Capture the cell that displays the provided text and extract its [X, Y] central coordinate. 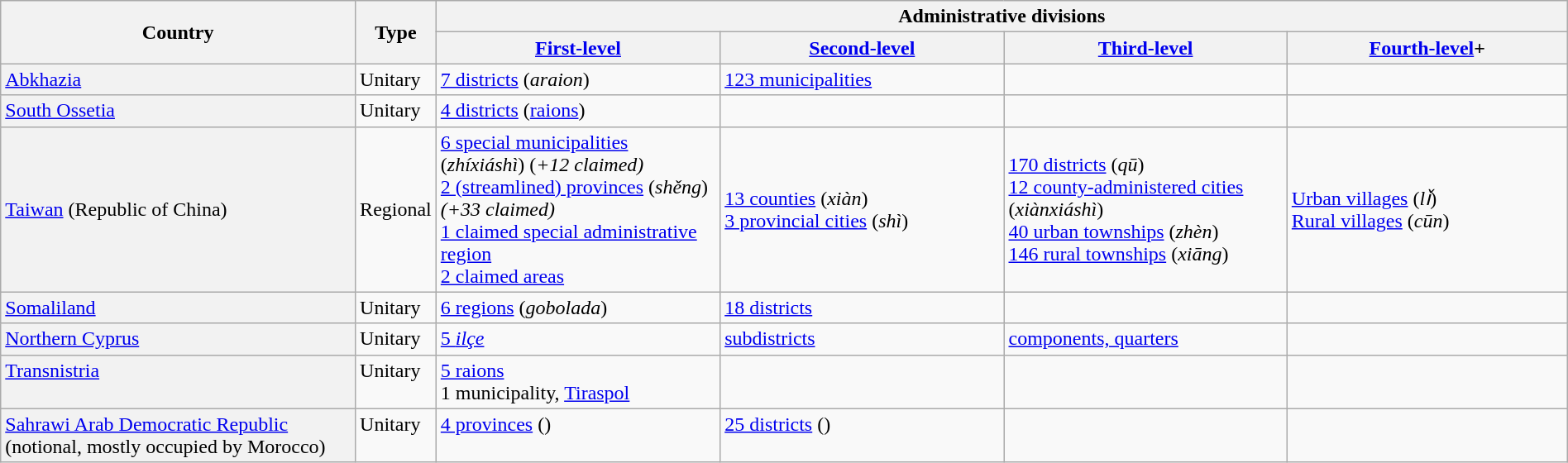
Abkhazia [179, 79]
Fourth-level+ [1427, 48]
First-level [577, 48]
25 districts () [862, 435]
Transnistria [179, 382]
13 counties (xiàn)3 provincial cities (shì) [862, 209]
Taiwan (Republic of China) [179, 209]
123 municipalities [862, 79]
4 provinces () [577, 435]
Second-level [862, 48]
Third-level [1145, 48]
5 raions1 municipality, Tiraspol [577, 382]
6 regions (gobolada) [577, 308]
18 districts [862, 308]
Northern Cyprus [179, 339]
Country [179, 32]
Regional [396, 209]
South Ossetia [179, 111]
Administrative divisions [1002, 17]
components, quarters [1145, 339]
4 districts (raions) [577, 111]
5 ilçe [577, 339]
Type [396, 32]
Somaliland [179, 308]
Urban villages (lǐ)Rural villages (cūn) [1427, 209]
subdistricts [862, 339]
170 districts (qū)12 county-administered cities (xiànxiáshì)40 urban townships (zhèn)146 rural townships (xiāng) [1145, 209]
7 districts (araion) [577, 79]
Sahrawi Arab Democratic Republic (notional, mostly occupied by Morocco) [179, 435]
